Identify which cell holds the provided text, then report its [X, Y] central coordinate. 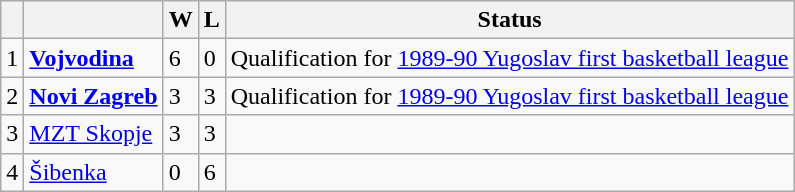
Novi Zagreb [94, 96]
Status [510, 20]
4 [12, 172]
L [212, 20]
W [180, 20]
Šibenka [94, 172]
2 [12, 96]
Vojvodina [94, 58]
1 [12, 58]
MZT Skopje [94, 134]
